Determine the [x, y] coordinate at the center of the cell enclosing the given text.  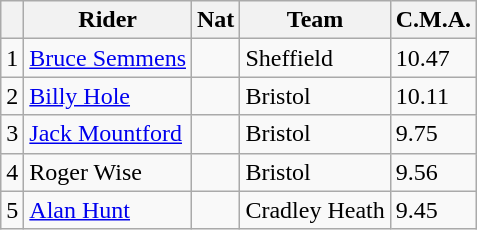
Rider [108, 20]
9.75 [433, 134]
Jack Mountford [108, 134]
4 [12, 172]
9.45 [433, 210]
5 [12, 210]
9.56 [433, 172]
Sheffield [315, 58]
C.M.A. [433, 20]
3 [12, 134]
10.47 [433, 58]
Alan Hunt [108, 210]
Cradley Heath [315, 210]
1 [12, 58]
10.11 [433, 96]
Bruce Semmens [108, 58]
Nat [216, 20]
2 [12, 96]
Roger Wise [108, 172]
Billy Hole [108, 96]
Team [315, 20]
